Pinpoint the cell where the given text exists, returning its (X, Y) midpoint coordinate. 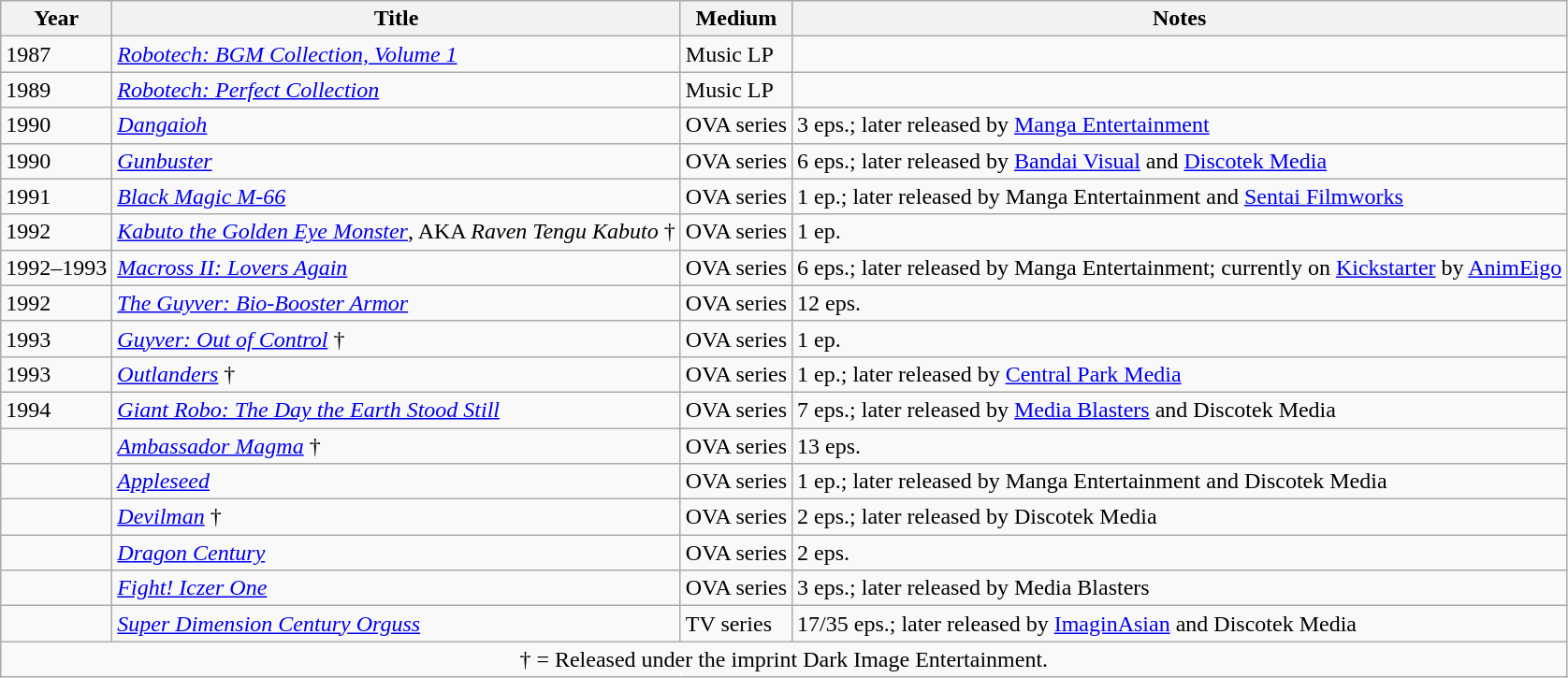
Medium (735, 19)
6 eps.; later released by Manga Entertainment; currently on Kickstarter by AnimEigo (1180, 267)
TV series (735, 624)
2 eps. (1180, 553)
1992–1993 (56, 267)
3 eps.; later released by Media Blasters (1180, 588)
2 eps.; later released by Discotek Media (1180, 517)
Super Dimension Century Orguss (397, 624)
Title (397, 19)
Notes (1180, 19)
13 eps. (1180, 446)
Year (56, 19)
Macross II: Lovers Again (397, 267)
12 eps. (1180, 303)
Robotech: Perfect Collection (397, 90)
Fight! Iczer One (397, 588)
Outlanders † (397, 374)
Kabuto the Golden Eye Monster, AKA Raven Tengu Kabuto † (397, 232)
3 eps.; later released by Manga Entertainment (1180, 125)
Dangaioh (397, 125)
1989 (56, 90)
Devilman † (397, 517)
17/35 eps.; later released by ImaginAsian and Discotek Media (1180, 624)
Giant Robo: The Day the Earth Stood Still (397, 410)
1 ep.; later released by Manga Entertainment and Discotek Media (1180, 482)
1991 (56, 196)
Ambassador Magma † (397, 446)
6 eps.; later released by Bandai Visual and Discotek Media (1180, 161)
Black Magic M-66 (397, 196)
1987 (56, 54)
7 eps.; later released by Media Blasters and Discotek Media (1180, 410)
† = Released under the imprint Dark Image Entertainment. (784, 659)
Robotech: BGM Collection, Volume 1 (397, 54)
1994 (56, 410)
The Guyver: Bio-Booster Armor (397, 303)
Guyver: Out of Control † (397, 339)
Dragon Century (397, 553)
1 ep.; later released by Central Park Media (1180, 374)
Appleseed (397, 482)
Gunbuster (397, 161)
1 ep.; later released by Manga Entertainment and Sentai Filmworks (1180, 196)
